Find where the given text appears and provide that cell's center as [x, y] coordinate. 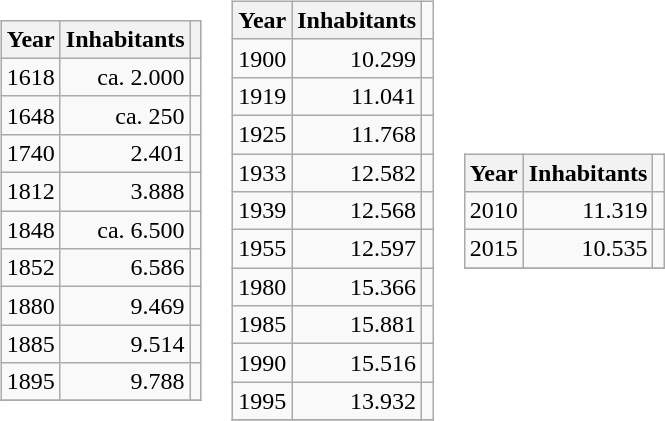
ca. 6.500 [125, 230]
1990 [262, 363]
2010 [494, 211]
1900 [262, 58]
2015 [494, 249]
15.366 [357, 287]
1648 [30, 115]
1925 [262, 134]
10.299 [357, 58]
15.881 [357, 325]
1939 [262, 211]
1985 [262, 325]
1885 [30, 344]
12.568 [357, 211]
1933 [262, 173]
1880 [30, 306]
1895 [30, 382]
1955 [262, 249]
1995 [262, 401]
1618 [30, 77]
1812 [30, 192]
11.768 [357, 134]
10.535 [588, 249]
13.932 [357, 401]
1919 [262, 96]
15.516 [357, 363]
1980 [262, 287]
1848 [30, 230]
9.514 [125, 344]
1852 [30, 268]
6.586 [125, 268]
12.597 [357, 249]
1740 [30, 153]
ca. 2.000 [125, 77]
11.319 [588, 211]
12.582 [357, 173]
3.888 [125, 192]
9.788 [125, 382]
11.041 [357, 96]
9.469 [125, 306]
2.401 [125, 153]
ca. 250 [125, 115]
